Pinpoint the cell where the given text exists, returning its [X, Y] midpoint coordinate. 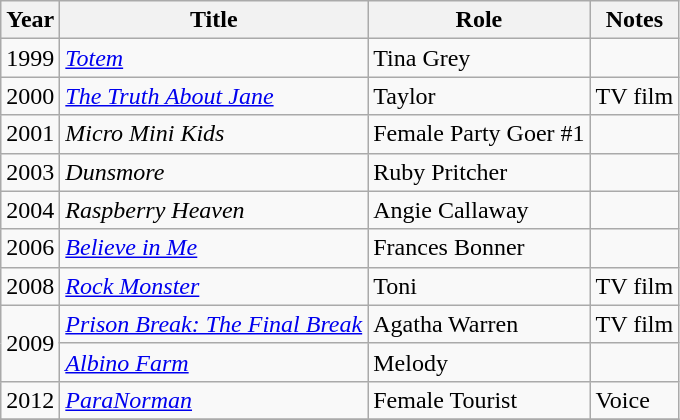
Taylor [479, 96]
Voice [634, 400]
The Truth About Jane [214, 96]
2006 [30, 248]
Title [214, 20]
1999 [30, 58]
Toni [479, 286]
2000 [30, 96]
2001 [30, 134]
Female Tourist [479, 400]
2003 [30, 172]
Angie Callaway [479, 210]
Rock Monster [214, 286]
Ruby Pritcher [479, 172]
Raspberry Heaven [214, 210]
Melody [479, 362]
Female Party Goer #1 [479, 134]
Micro Mini Kids [214, 134]
Agatha Warren [479, 324]
Role [479, 20]
Year [30, 20]
Dunsmore [214, 172]
2012 [30, 400]
2008 [30, 286]
ParaNorman [214, 400]
Totem [214, 58]
Notes [634, 20]
Tina Grey [479, 58]
2009 [30, 343]
Frances Bonner [479, 248]
Prison Break: The Final Break [214, 324]
Believe in Me [214, 248]
Albino Farm [214, 362]
2004 [30, 210]
